Provide the (x, y) coordinate of the cell's center where the given text is located.  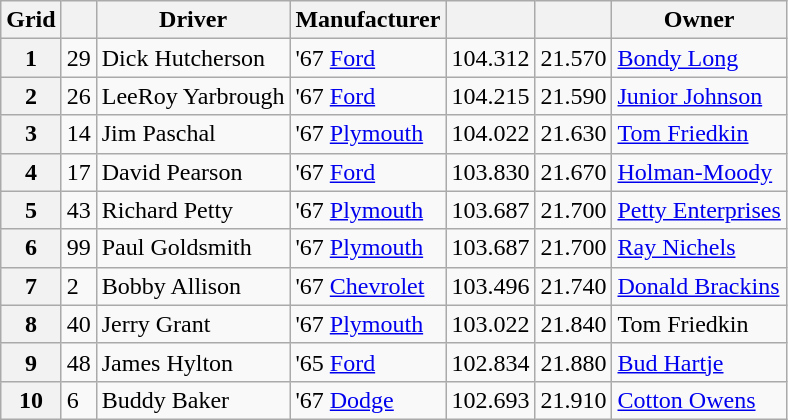
Jerry Grant (193, 324)
7 (31, 286)
'67 Dodge (368, 400)
Dick Hutcherson (193, 58)
'67 Chevrolet (368, 286)
29 (78, 58)
104.312 (490, 58)
1 (31, 58)
LeeRoy Yarbrough (193, 96)
Grid (31, 20)
21.670 (574, 172)
Driver (193, 20)
Bud Hartje (699, 362)
Jim Paschal (193, 134)
103.830 (490, 172)
102.693 (490, 400)
James Hylton (193, 362)
3 (31, 134)
40 (78, 324)
Paul Goldsmith (193, 248)
Cotton Owens (699, 400)
Bondy Long (699, 58)
Holman-Moody (699, 172)
10 (31, 400)
102.834 (490, 362)
4 (31, 172)
21.630 (574, 134)
Buddy Baker (193, 400)
21.880 (574, 362)
5 (31, 210)
Petty Enterprises (699, 210)
Junior Johnson (699, 96)
8 (31, 324)
26 (78, 96)
104.215 (490, 96)
Bobby Allison (193, 286)
104.022 (490, 134)
Owner (699, 20)
48 (78, 362)
Donald Brackins (699, 286)
103.022 (490, 324)
21.590 (574, 96)
'65 Ford (368, 362)
103.496 (490, 286)
21.840 (574, 324)
Richard Petty (193, 210)
9 (31, 362)
21.910 (574, 400)
43 (78, 210)
David Pearson (193, 172)
17 (78, 172)
Ray Nichels (699, 248)
99 (78, 248)
14 (78, 134)
21.570 (574, 58)
21.740 (574, 286)
Manufacturer (368, 20)
